Extract the (x, y) coordinate from the center of the cell holding the provided text.  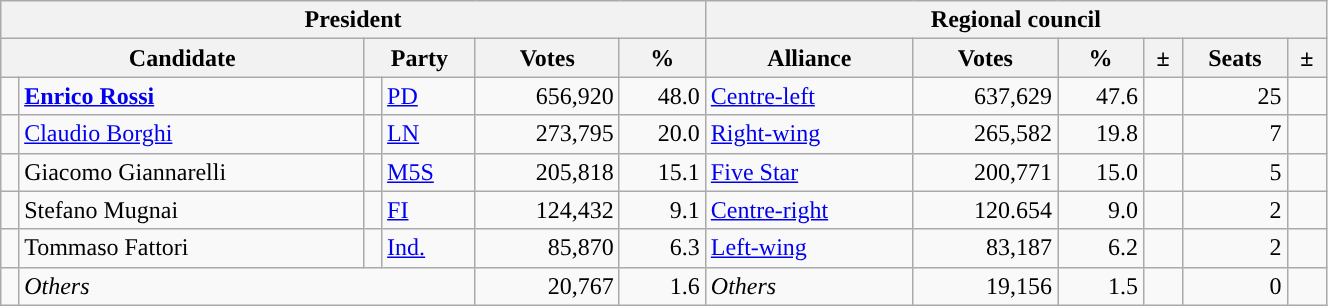
Right-wing (809, 134)
President (354, 20)
Party (420, 58)
Stefano Mugnai (192, 210)
FI (429, 210)
47.6 (1101, 96)
Left-wing (809, 248)
48.0 (662, 96)
19.8 (1101, 134)
M5S (429, 172)
0 (1235, 286)
Ind. (429, 248)
15.1 (662, 172)
20.0 (662, 134)
25 (1235, 96)
LN (429, 134)
120.654 (985, 210)
9.0 (1101, 210)
Centre-left (809, 96)
9.1 (662, 210)
Enrico Rossi (192, 96)
205,818 (547, 172)
Giacomo Giannarelli (192, 172)
265,582 (985, 134)
200,771 (985, 172)
7 (1235, 134)
Claudio Borghi (192, 134)
273,795 (547, 134)
124,432 (547, 210)
Tommaso Fattori (192, 248)
656,920 (547, 96)
6.2 (1101, 248)
Regional council (1016, 20)
6.3 (662, 248)
Candidate (182, 58)
1.5 (1101, 286)
Five Star (809, 172)
15.0 (1101, 172)
1.6 (662, 286)
19,156 (985, 286)
5 (1235, 172)
Seats (1235, 58)
637,629 (985, 96)
Centre-right (809, 210)
20,767 (547, 286)
Alliance (809, 58)
83,187 (985, 248)
85,870 (547, 248)
PD (429, 96)
